Locate the cell with the specified text and output its (X, Y) center coordinate. 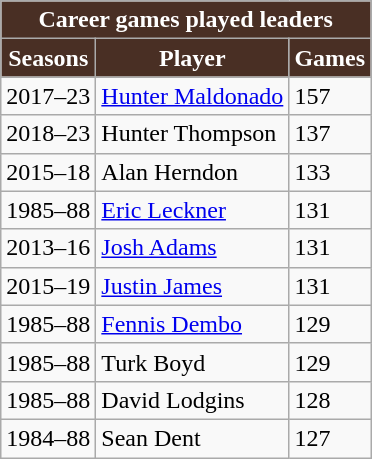
Alan Herndon (192, 172)
Seasons (48, 58)
2013–16 (48, 248)
Hunter Maldonado (192, 96)
Hunter Thompson (192, 134)
Justin James (192, 286)
2015–18 (48, 172)
137 (330, 134)
2015–19 (48, 286)
Fennis Dembo (192, 324)
2018–23 (48, 134)
157 (330, 96)
1984–88 (48, 438)
133 (330, 172)
Games (330, 58)
Turk Boyd (192, 362)
Sean Dent (192, 438)
128 (330, 400)
Career games played leaders (186, 20)
Josh Adams (192, 248)
2017–23 (48, 96)
127 (330, 438)
Player (192, 58)
David Lodgins (192, 400)
Eric Leckner (192, 210)
